Locate the cell with the specified text and output its (X, Y) center coordinate. 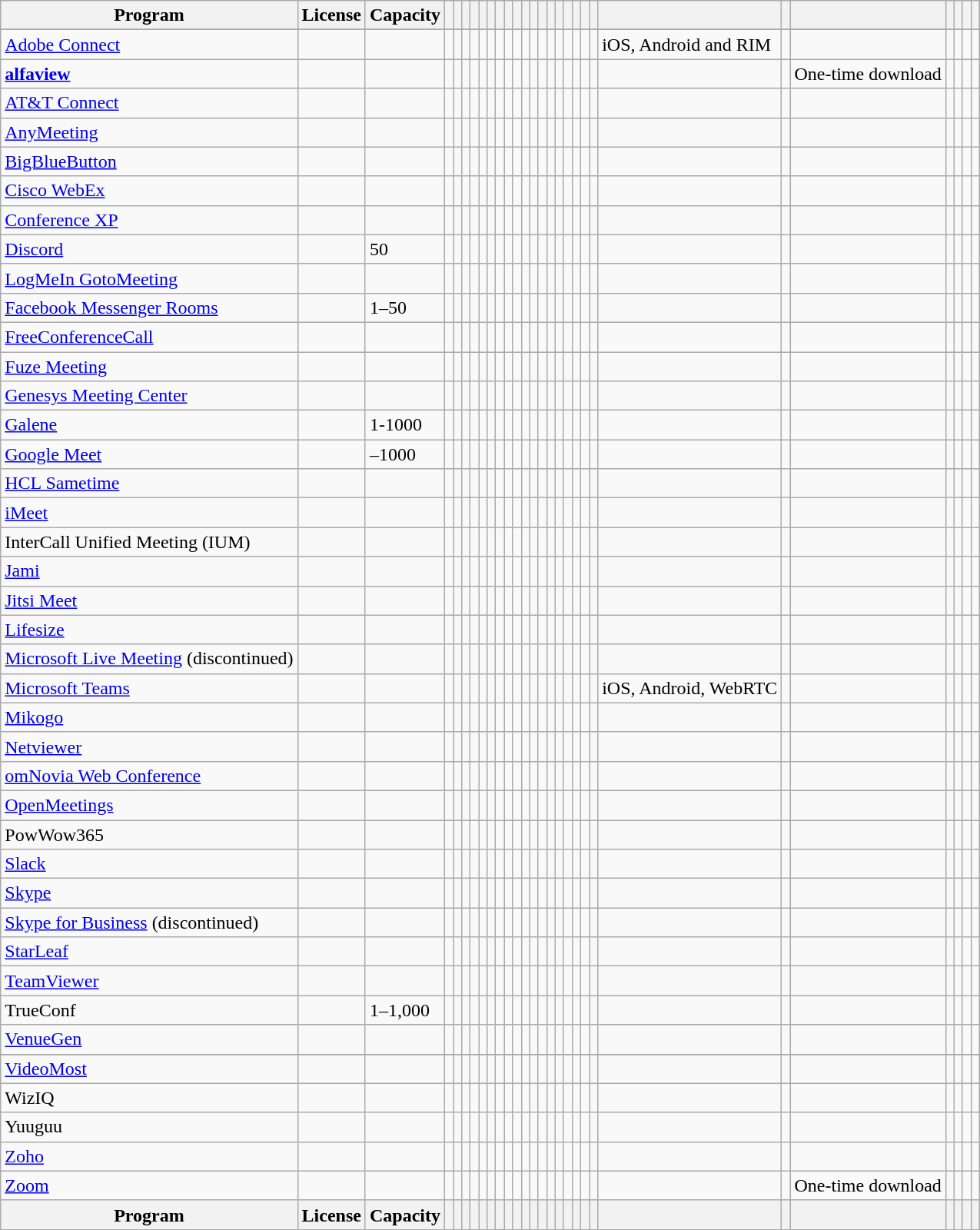
iOS, Android, WebRTC (690, 688)
WizIQ (149, 1098)
Discord (149, 249)
AT&T Connect (149, 103)
Genesys Meeting Center (149, 396)
TrueConf (149, 1010)
StarLeaf (149, 952)
HCL Sametime (149, 484)
Skype (149, 893)
PowWow365 (149, 834)
Yuuguu (149, 1127)
LogMeIn GotoMeeting (149, 278)
50 (404, 249)
TeamViewer (149, 981)
Mikogo (149, 717)
1-1000 (404, 425)
VenueGen (149, 1039)
Microsoft Live Meeting (discontinued) (149, 659)
Lifesize (149, 630)
Slack (149, 864)
Microsoft Teams (149, 688)
1–1,000 (404, 1010)
iOS, Android and RIM (690, 45)
Zoom (149, 1185)
Jitsi Meet (149, 600)
1–50 (404, 307)
iMeet (149, 513)
alfaview (149, 74)
Facebook Messenger Rooms (149, 307)
Jami (149, 571)
AnyMeeting (149, 132)
–1000 (404, 454)
Skype for Business (discontinued) (149, 922)
BigBlueButton (149, 161)
Adobe Connect (149, 45)
VideoMost (149, 1069)
Zoho (149, 1156)
omNovia Web Conference (149, 776)
InterCall Unified Meeting (IUM) (149, 542)
Cisco WebEx (149, 191)
Netviewer (149, 746)
Fuze Meeting (149, 367)
Google Meet (149, 454)
Conference XP (149, 220)
Galene (149, 425)
OpenMeetings (149, 805)
FreeConferenceCall (149, 337)
